From the cell containing the given text, extract its center point as (X, Y) coordinate. 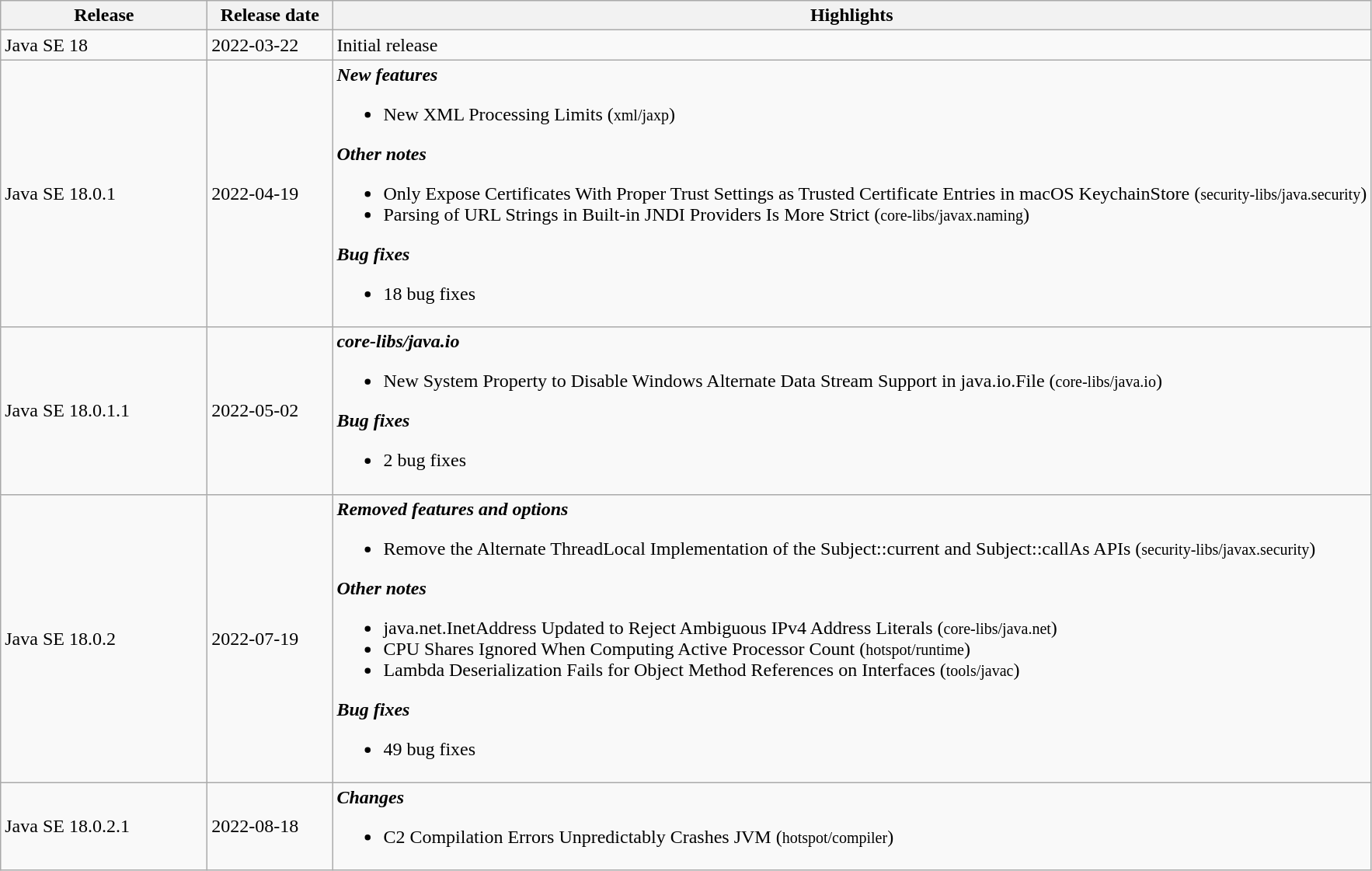
2022-07-19 (270, 639)
Initial release (851, 45)
Release (104, 16)
Java SE 18.0.1.1 (104, 410)
2022-08-18 (270, 827)
ChangesC2 Compilation Errors Unpredictably Crashes JVM (hotspot/compiler) (851, 827)
2022-04-19 (270, 193)
Java SE 18.0.1 (104, 193)
Java SE 18.0.2.1 (104, 827)
Java SE 18.0.2 (104, 639)
Release date (270, 16)
Java SE 18 (104, 45)
2022-03-22 (270, 45)
Highlights (851, 16)
2022-05-02 (270, 410)
core-libs/java.ioNew System Property to Disable Windows Alternate Data Stream Support in java.io.File (core-libs/java.io)Bug fixes2 bug fixes (851, 410)
